Locate the cell with the specified text and output its [X, Y] center coordinate. 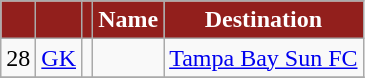
28 [18, 58]
GK [59, 58]
Tampa Bay Sun FC [264, 58]
Destination [264, 20]
Name [128, 20]
